Search for the cell housing the specified text and yield its [X, Y] center coordinate. 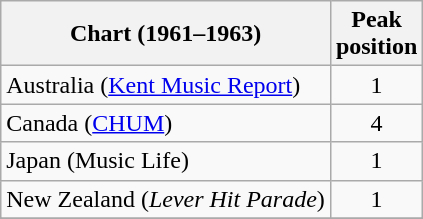
4 [376, 123]
Australia (Kent Music Report) [166, 85]
Peakposition [376, 34]
Chart (1961–1963) [166, 34]
New Zealand (Lever Hit Parade) [166, 199]
Japan (Music Life) [166, 161]
Canada (CHUM) [166, 123]
